From the cell containing the given text, extract its center point as (x, y) coordinate. 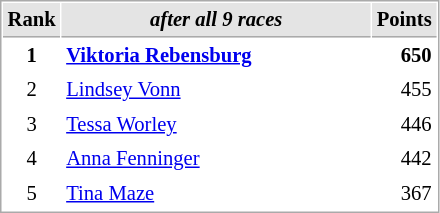
after all 9 races (216, 20)
446 (404, 124)
2 (32, 90)
1 (32, 56)
455 (404, 90)
Points (404, 20)
5 (32, 194)
Viktoria Rebensburg (216, 56)
Rank (32, 20)
3 (32, 124)
Anna Fenninger (216, 158)
Lindsey Vonn (216, 90)
367 (404, 194)
Tessa Worley (216, 124)
Tina Maze (216, 194)
650 (404, 56)
442 (404, 158)
4 (32, 158)
